Pinpoint the cell where the given text exists, returning its [X, Y] midpoint coordinate. 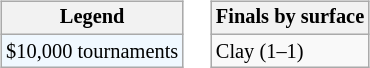
$10,000 tournaments [92, 51]
Clay (1–1) [290, 51]
Finals by surface [290, 18]
Legend [92, 18]
